Pinpoint the cell where the given text exists, returning its [X, Y] midpoint coordinate. 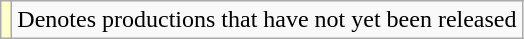
Denotes productions that have not yet been released [267, 20]
